Extract the [X, Y] coordinate from the center of the cell holding the provided text.  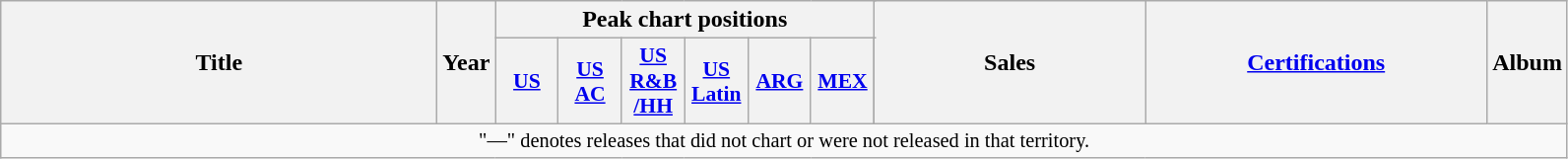
Certifications [1316, 63]
MEX [842, 81]
"—" denotes releases that did not chart or were not released in that territory. [784, 140]
Year [467, 63]
Album [1528, 63]
USLatin [716, 81]
USAC [590, 81]
Peak chart positions [686, 20]
US [527, 81]
ARG [779, 81]
Title [219, 63]
Sales [1011, 63]
USR&B/HH [653, 81]
